Find where the given text appears and provide that cell's center as [x, y] coordinate. 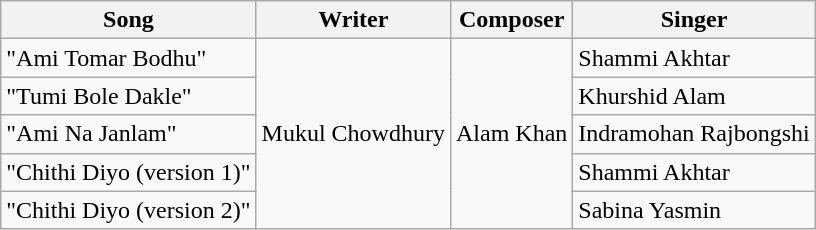
"Chithi Diyo (version 2)" [128, 210]
Mukul Chowdhury [353, 134]
Sabina Yasmin [694, 210]
Song [128, 20]
"Ami Na Janlam" [128, 134]
Khurshid Alam [694, 96]
"Ami Tomar Bodhu" [128, 58]
Indramohan Rajbongshi [694, 134]
Writer [353, 20]
"Tumi Bole Dakle" [128, 96]
Composer [511, 20]
Alam Khan [511, 134]
Singer [694, 20]
"Chithi Diyo (version 1)" [128, 172]
